Return the (x, y) coordinate for the center point of the cell that contains the specified text.  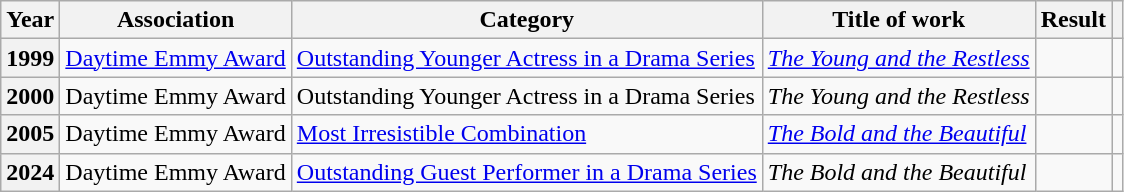
2024 (30, 172)
Category (526, 20)
1999 (30, 58)
Outstanding Guest Performer in a Drama Series (526, 172)
2000 (30, 96)
Title of work (898, 20)
Result (1073, 20)
Association (176, 20)
2005 (30, 134)
Year (30, 20)
Most Irresistible Combination (526, 134)
